Output the [x, y] coordinate of the center of the cell containing the given text.  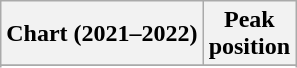
Peakposition [249, 34]
Chart (2021–2022) [102, 34]
